Return (x, y) of the center of cell containing provided text 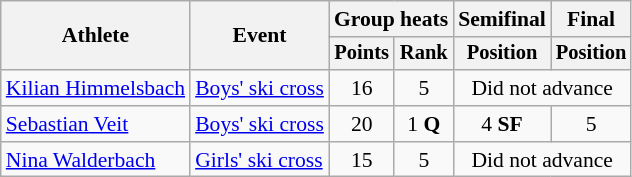
Kilian Himmelsbach (96, 88)
1 Q (424, 124)
16 (362, 88)
Event (260, 36)
Rank (424, 54)
Final (591, 19)
Athlete (96, 36)
Points (362, 54)
4 SF (502, 124)
Group heats (391, 19)
Did not advance (542, 88)
Semifinal (502, 19)
20 (362, 124)
Sebastian Veit (96, 124)
